Find where the given text appears and provide that cell's center as (x, y) coordinate. 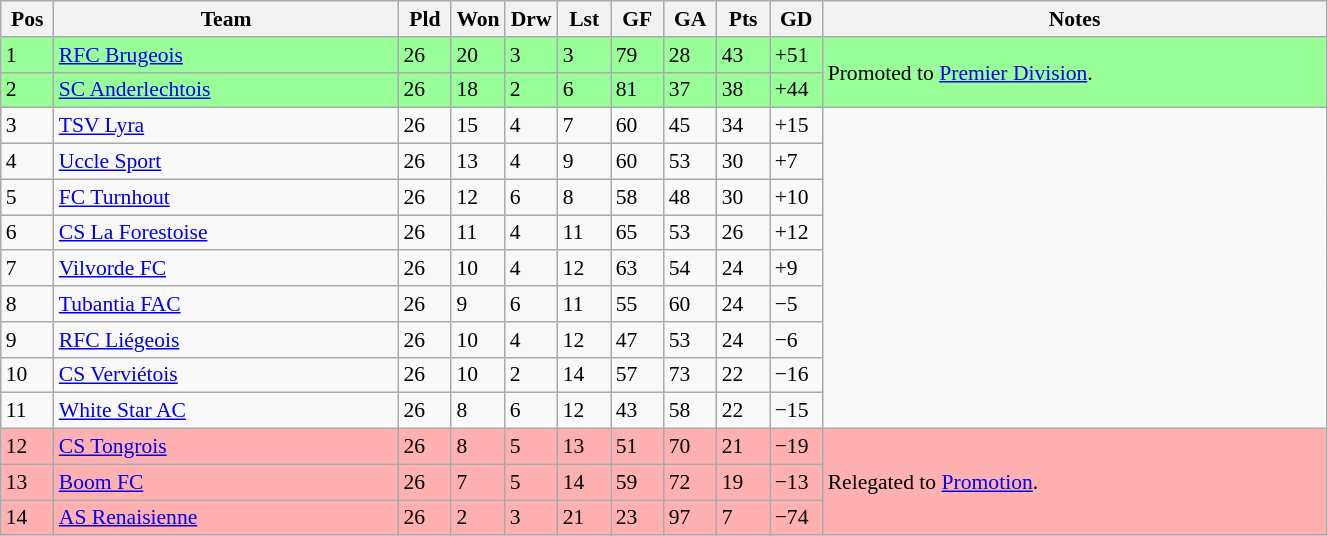
70 (690, 447)
RFC Liégeois (226, 340)
FC Turnhout (226, 197)
73 (690, 375)
81 (638, 90)
+7 (796, 162)
51 (638, 447)
White Star AC (226, 411)
38 (744, 90)
GD (796, 19)
CS Verviétois (226, 375)
−74 (796, 518)
Boom FC (226, 482)
+51 (796, 55)
Pts (744, 19)
45 (690, 126)
−16 (796, 375)
+12 (796, 233)
+15 (796, 126)
CS Tongrois (226, 447)
15 (478, 126)
AS Renaisienne (226, 518)
65 (638, 233)
55 (638, 304)
1 (28, 55)
59 (638, 482)
GA (690, 19)
79 (638, 55)
Team (226, 19)
72 (690, 482)
GF (638, 19)
−6 (796, 340)
Pos (28, 19)
−5 (796, 304)
63 (638, 269)
TSV Lyra (226, 126)
Relegated to Promotion. (1075, 482)
Vilvorde FC (226, 269)
Uccle Sport (226, 162)
Lst (584, 19)
47 (638, 340)
54 (690, 269)
23 (638, 518)
−19 (796, 447)
+9 (796, 269)
Tubantia FAC (226, 304)
RFC Brugeois (226, 55)
97 (690, 518)
CS La Forestoise (226, 233)
19 (744, 482)
Promoted to Premier Division. (1075, 72)
34 (744, 126)
20 (478, 55)
28 (690, 55)
18 (478, 90)
37 (690, 90)
Notes (1075, 19)
SC Anderlechtois (226, 90)
Pld (424, 19)
48 (690, 197)
−13 (796, 482)
57 (638, 375)
Drw (532, 19)
+10 (796, 197)
−15 (796, 411)
+44 (796, 90)
Won (478, 19)
